For the text-containing cell, return its midpoint in (X, Y) coordinate format. 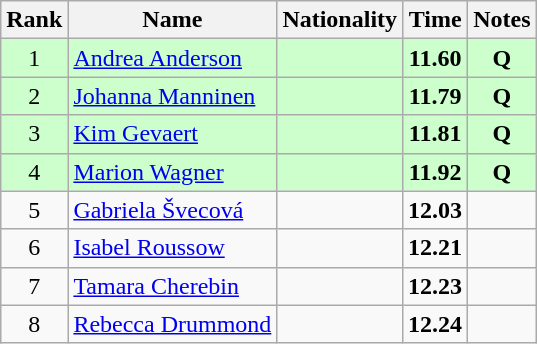
Johanna Manninen (172, 96)
Name (172, 20)
Rank (34, 20)
Nationality (340, 20)
5 (34, 210)
Time (436, 20)
12.21 (436, 248)
8 (34, 324)
4 (34, 172)
3 (34, 134)
Isabel Roussow (172, 248)
Notes (502, 20)
Kim Gevaert (172, 134)
6 (34, 248)
Marion Wagner (172, 172)
11.92 (436, 172)
1 (34, 58)
Tamara Cherebin (172, 286)
11.60 (436, 58)
2 (34, 96)
12.03 (436, 210)
12.23 (436, 286)
Andrea Anderson (172, 58)
11.81 (436, 134)
11.79 (436, 96)
7 (34, 286)
12.24 (436, 324)
Gabriela Švecová (172, 210)
Rebecca Drummond (172, 324)
